Extract the (X, Y) coordinate from the center of the cell holding the provided text.  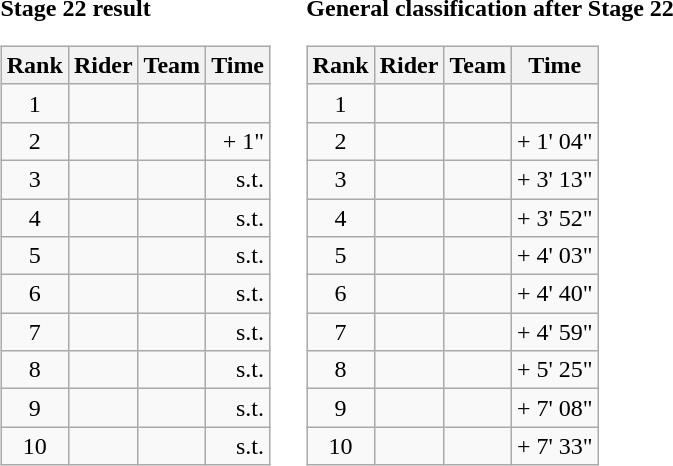
+ 4' 03" (554, 256)
+ 1' 04" (554, 141)
+ 3' 52" (554, 217)
+ 7' 33" (554, 446)
+ 7' 08" (554, 408)
+ 1" (238, 141)
+ 3' 13" (554, 179)
+ 4' 59" (554, 332)
+ 4' 40" (554, 294)
+ 5' 25" (554, 370)
